Return the [x, y] coordinate for the center point of the cell that contains the specified text.  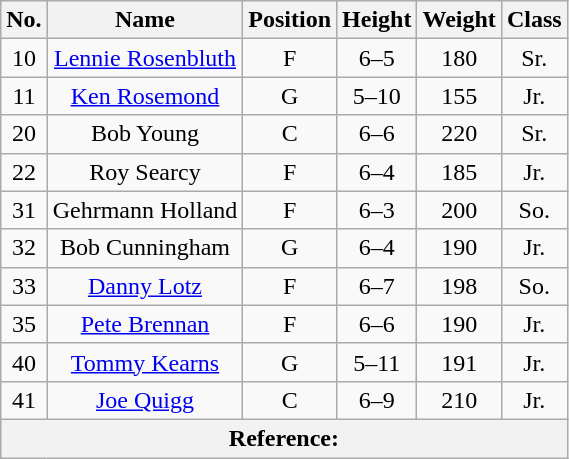
Ken Rosemond [145, 96]
185 [459, 172]
6–7 [377, 286]
Tommy Kearns [145, 362]
11 [24, 96]
35 [24, 324]
Pete Brennan [145, 324]
Danny Lotz [145, 286]
Class [534, 20]
31 [24, 210]
Bob Young [145, 134]
220 [459, 134]
Position [290, 20]
Gehrmann Holland [145, 210]
180 [459, 58]
22 [24, 172]
6–9 [377, 400]
Height [377, 20]
10 [24, 58]
Weight [459, 20]
191 [459, 362]
6–3 [377, 210]
6–5 [377, 58]
Roy Searcy [145, 172]
33 [24, 286]
155 [459, 96]
5–10 [377, 96]
Lennie Rosenbluth [145, 58]
Joe Quigg [145, 400]
41 [24, 400]
200 [459, 210]
Bob Cunningham [145, 248]
No. [24, 20]
210 [459, 400]
198 [459, 286]
Reference: [284, 438]
Name [145, 20]
40 [24, 362]
32 [24, 248]
20 [24, 134]
5–11 [377, 362]
